Return the (x, y) coordinate for the center point of the cell that contains the specified text.  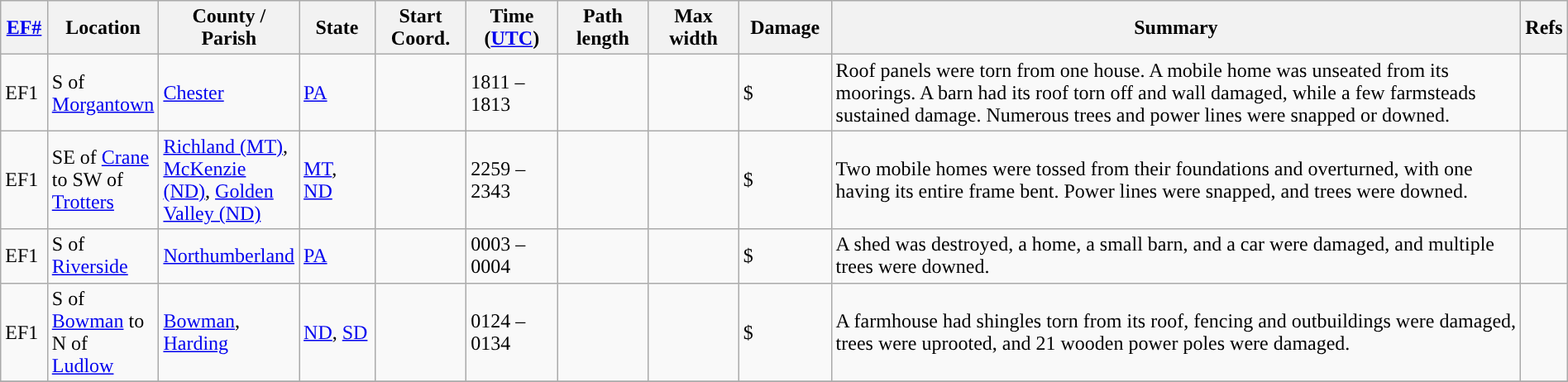
ND, SD (337, 332)
Northumberland (229, 256)
Chester (229, 93)
Max width (693, 28)
Start Coord. (420, 28)
County / Parish (229, 28)
Time (UTC) (512, 28)
Location (103, 28)
0003 – 0004 (512, 256)
2259 – 2343 (512, 180)
A farmhouse had shingles torn from its roof, fencing and outbuildings were damaged, trees were uprooted, and 21 wooden power poles were damaged. (1176, 332)
A shed was destroyed, a home, a small barn, and a car were damaged, and multiple trees were downed. (1176, 256)
Summary (1176, 28)
1811 – 1813 (512, 93)
SE of Crane to SW of Trotters (103, 180)
S of Morgantown (103, 93)
Path length (603, 28)
Bowman, Harding (229, 332)
Richland (MT), McKenzie (ND), Golden Valley (ND) (229, 180)
MT, ND (337, 180)
Damage (785, 28)
EF# (25, 28)
Refs (1544, 28)
0124 – 0134 (512, 332)
State (337, 28)
S of Bowman to N of Ludlow (103, 332)
S of Riverside (103, 256)
